Identify which cell holds the provided text, then report its (x, y) central coordinate. 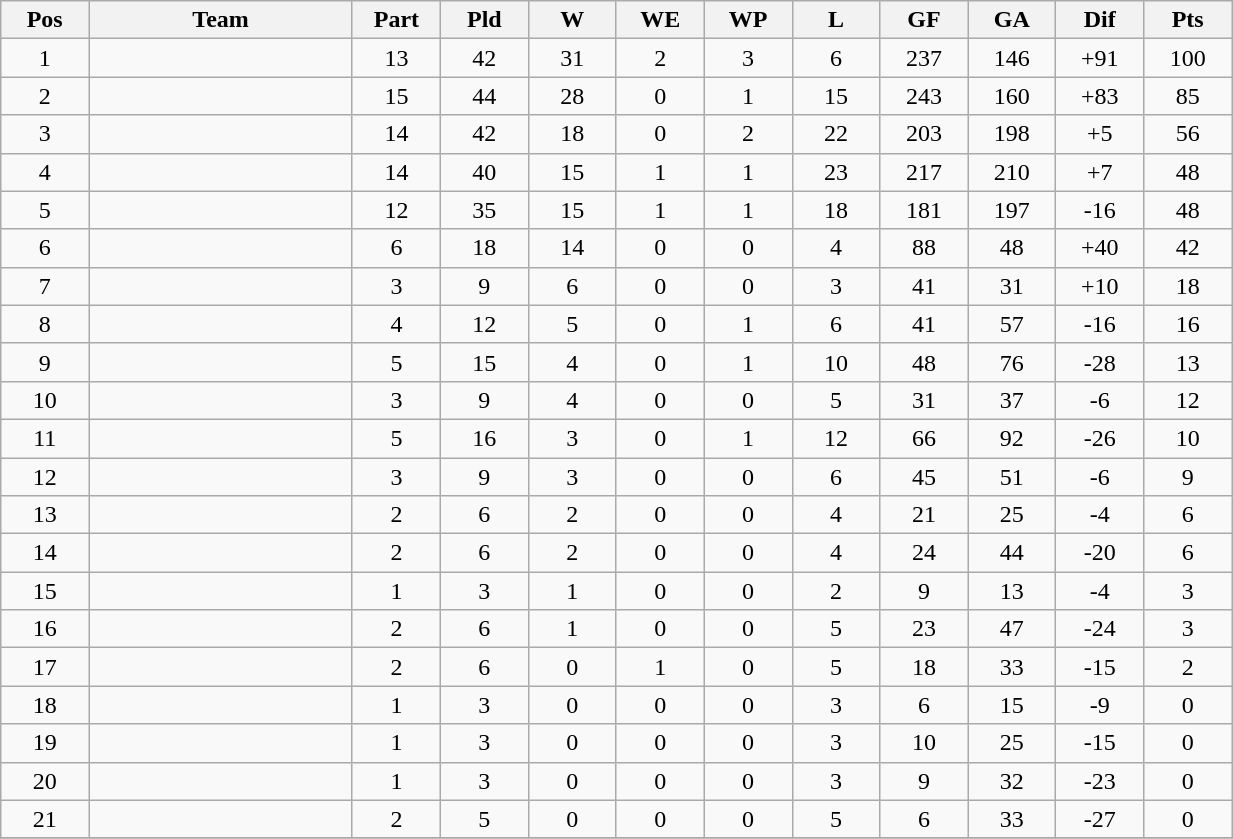
Pos (45, 20)
57 (1012, 324)
-9 (1100, 705)
47 (1012, 629)
+5 (1100, 134)
Pld (484, 20)
-20 (1100, 553)
217 (924, 172)
Team (221, 20)
20 (45, 781)
11 (45, 438)
+40 (1100, 248)
35 (484, 210)
197 (1012, 210)
17 (45, 667)
19 (45, 743)
76 (1012, 362)
32 (1012, 781)
198 (1012, 134)
160 (1012, 96)
Dif (1100, 20)
92 (1012, 438)
W (572, 20)
146 (1012, 58)
L (836, 20)
203 (924, 134)
+91 (1100, 58)
-26 (1100, 438)
+7 (1100, 172)
Pts (1188, 20)
-23 (1100, 781)
WP (748, 20)
237 (924, 58)
-27 (1100, 819)
66 (924, 438)
181 (924, 210)
GA (1012, 20)
243 (924, 96)
24 (924, 553)
28 (572, 96)
100 (1188, 58)
+10 (1100, 286)
85 (1188, 96)
51 (1012, 477)
40 (484, 172)
+83 (1100, 96)
56 (1188, 134)
-24 (1100, 629)
8 (45, 324)
210 (1012, 172)
37 (1012, 400)
GF (924, 20)
45 (924, 477)
-28 (1100, 362)
22 (836, 134)
Part (396, 20)
WE (660, 20)
88 (924, 248)
7 (45, 286)
